Find where the given text appears and provide that cell's center as (X, Y) coordinate. 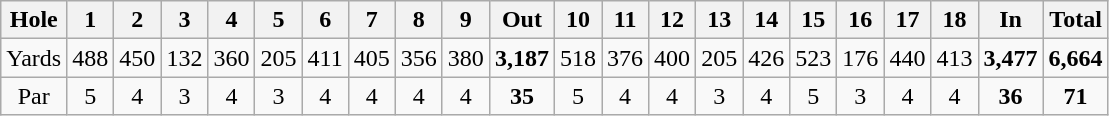
176 (860, 58)
376 (626, 58)
10 (578, 20)
426 (766, 58)
3,477 (1010, 58)
18 (954, 20)
16 (860, 20)
450 (138, 58)
7 (372, 20)
3,187 (522, 58)
411 (325, 58)
15 (814, 20)
2 (138, 20)
In (1010, 20)
1 (90, 20)
360 (232, 58)
6 (325, 20)
Total (1076, 20)
6,664 (1076, 58)
405 (372, 58)
14 (766, 20)
8 (418, 20)
440 (908, 58)
523 (814, 58)
400 (672, 58)
Par (34, 96)
11 (626, 20)
413 (954, 58)
356 (418, 58)
35 (522, 96)
9 (466, 20)
Yards (34, 58)
36 (1010, 96)
Hole (34, 20)
17 (908, 20)
488 (90, 58)
132 (184, 58)
518 (578, 58)
Out (522, 20)
13 (720, 20)
380 (466, 58)
71 (1076, 96)
12 (672, 20)
